Output the (X, Y) coordinate of the center of the cell containing the given text.  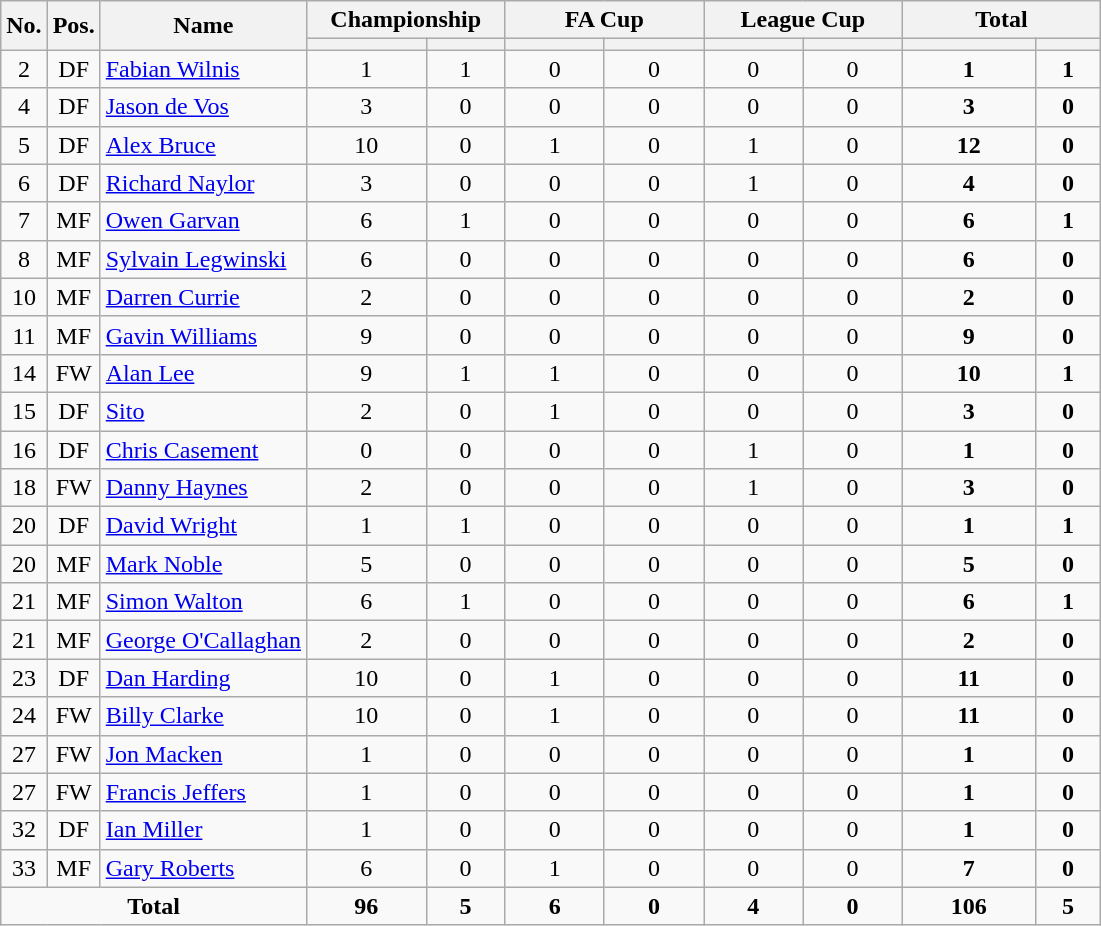
League Cup (804, 20)
Jon Macken (203, 754)
33 (24, 868)
24 (24, 716)
Alex Bruce (203, 145)
Gary Roberts (203, 868)
Richard Naylor (203, 183)
No. (24, 26)
Dan Harding (203, 678)
32 (24, 830)
Sito (203, 411)
David Wright (203, 526)
Championship (406, 20)
Fabian Wilnis (203, 69)
96 (366, 906)
Sylvain Legwinski (203, 259)
Name (203, 26)
Francis Jeffers (203, 792)
George O'Callaghan (203, 640)
Jason de Vos (203, 107)
Mark Noble (203, 564)
Chris Casement (203, 449)
FA Cup (604, 20)
Gavin Williams (203, 335)
18 (24, 488)
Alan Lee (203, 373)
Pos. (74, 26)
14 (24, 373)
8 (24, 259)
Owen Garvan (203, 221)
Danny Haynes (203, 488)
12 (968, 145)
Billy Clarke (203, 716)
106 (968, 906)
23 (24, 678)
15 (24, 411)
16 (24, 449)
Simon Walton (203, 602)
Ian Miller (203, 830)
Darren Currie (203, 297)
